Pinpoint the cell where the given text exists, returning its (x, y) midpoint coordinate. 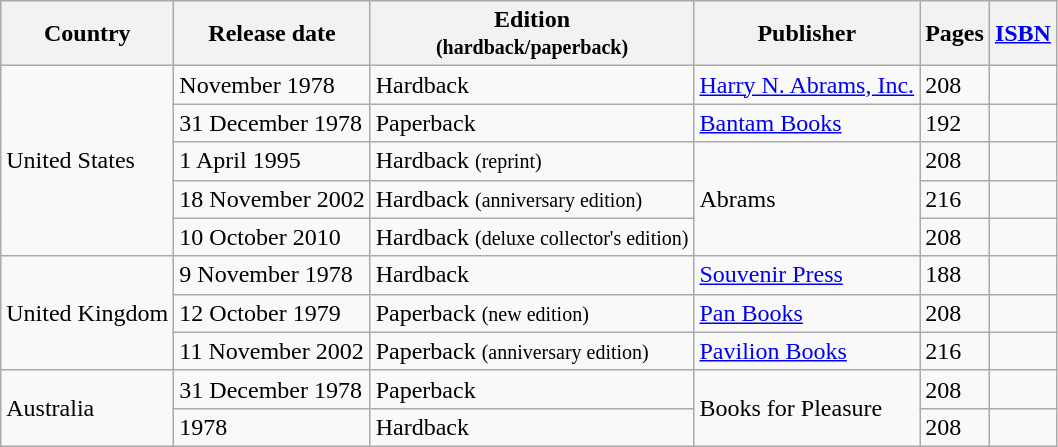
12 October 1979 (272, 313)
Paperback (new edition) (532, 313)
Harry N. Abrams, Inc. (807, 85)
Australia (88, 408)
ISBN (1022, 34)
Edition(hardback/paperback) (532, 34)
United States (88, 161)
Publisher (807, 34)
Paperback (anniversary edition) (532, 351)
11 November 2002 (272, 351)
Pages (955, 34)
Souvenir Press (807, 275)
United Kingdom (88, 313)
Hardback (reprint) (532, 161)
Pavilion Books (807, 351)
9 November 1978 (272, 275)
Hardback (anniversary edition) (532, 199)
1 April 1995 (272, 161)
Hardback (deluxe collector's edition) (532, 237)
10 October 2010 (272, 237)
Release date (272, 34)
Abrams (807, 199)
Bantam Books (807, 123)
Country (88, 34)
Books for Pleasure (807, 408)
1978 (272, 427)
188 (955, 275)
18 November 2002 (272, 199)
November 1978 (272, 85)
192 (955, 123)
Pan Books (807, 313)
